Scan for the cell matching the given text and deliver its [X, Y] coordinate at center. 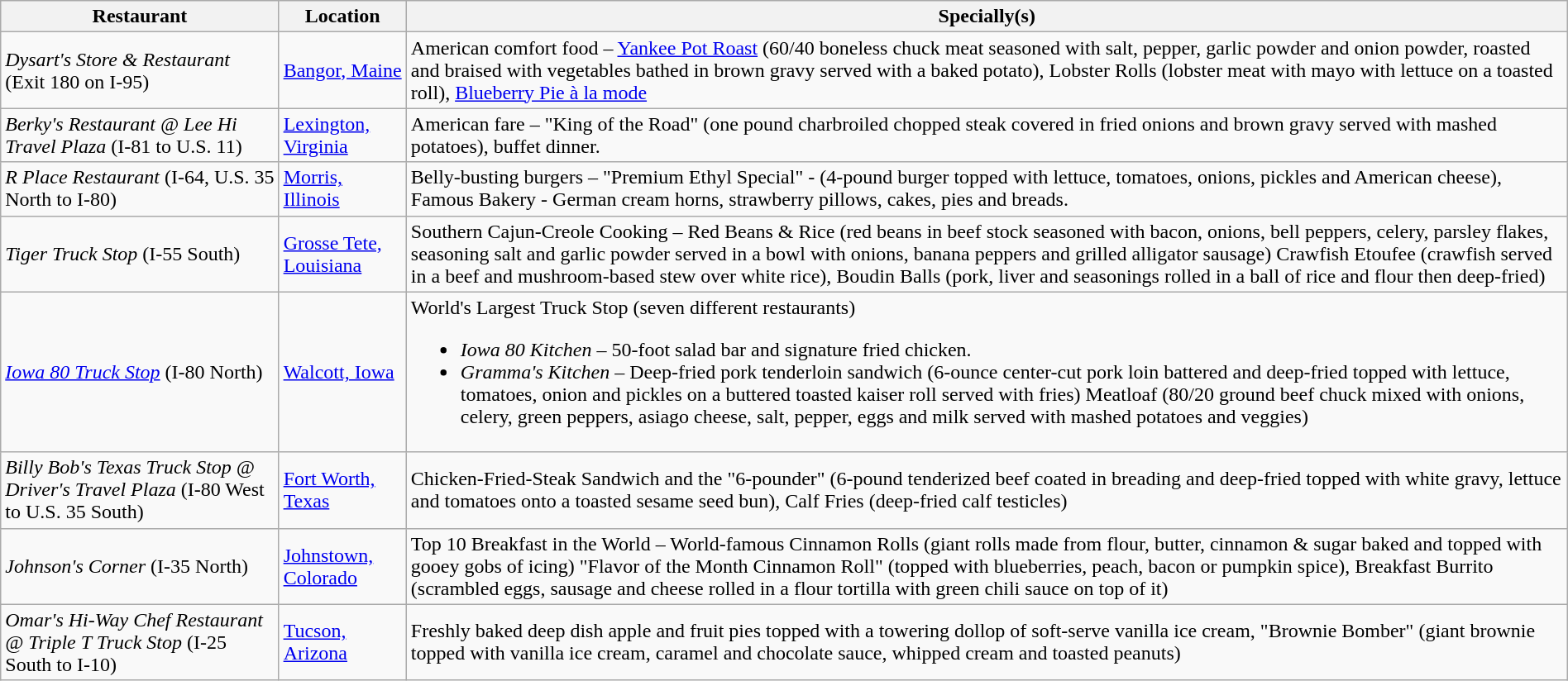
Tiger Truck Stop (I-55 South) [140, 254]
Johnson's Corner (I-35 North) [140, 566]
Johnstown, Colorado [342, 566]
Tucson, Arizona [342, 642]
Berky's Restaurant @ Lee Hi Travel Plaza (I-81 to U.S. 11) [140, 136]
Fort Worth, Texas [342, 490]
Grosse Tete, Louisiana [342, 254]
R Place Restaurant (I-64, U.S. 35 North to I-80) [140, 188]
Dysart's Store & Restaurant (Exit 180 on I-95) [140, 70]
Morris, Illinois [342, 188]
Specially(s) [987, 17]
Walcott, Iowa [342, 372]
Omar's Hi-Way Chef Restaurant @ Triple T Truck Stop (I-25 South to I-10) [140, 642]
Restaurant [140, 17]
Bangor, Maine [342, 70]
Billy Bob's Texas Truck Stop @ Driver's Travel Plaza (I-80 West to U.S. 35 South) [140, 490]
Iowa 80 Truck Stop (I-80 North) [140, 372]
Lexington, Virginia [342, 136]
Location [342, 17]
